From the cell containing the given text, extract its center point as [X, Y] coordinate. 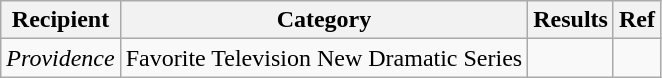
Ref [636, 20]
Recipient [60, 20]
Providence [60, 58]
Category [324, 20]
Results [571, 20]
Favorite Television New Dramatic Series [324, 58]
